For the text-containing cell, return its midpoint in (X, Y) coordinate format. 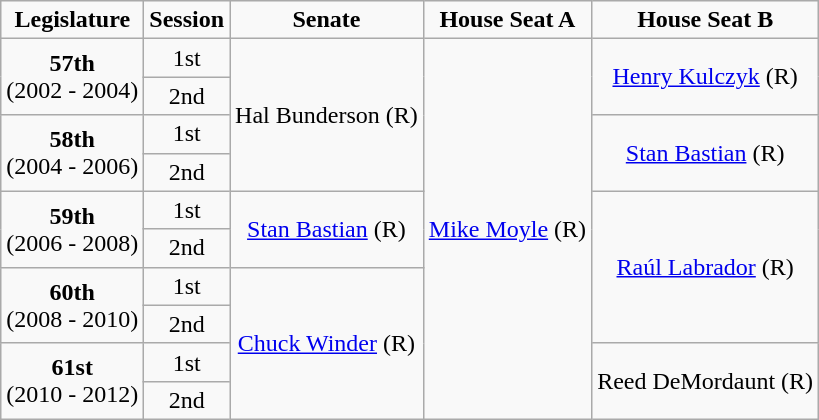
58th (2004 - 2006) (72, 153)
60th (2008 - 2010) (72, 305)
59th (2006 - 2008) (72, 229)
Mike Moyle (R) (507, 230)
Hal Bunderson (R) (327, 115)
Legislature (72, 20)
House Seat A (507, 20)
Chuck Winder (R) (327, 343)
57th (2002 - 2004) (72, 77)
61st (2010 - 2012) (72, 381)
House Seat B (706, 20)
Henry Kulczyk (R) (706, 77)
Reed DeMordaunt (R) (706, 381)
Raúl Labrador (R) (706, 267)
Senate (327, 20)
Session (187, 20)
